Search for the cell housing the specified text and yield its (X, Y) center coordinate. 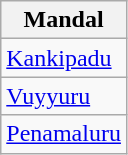
Penamaluru (64, 134)
Vuyyuru (64, 96)
Mandal (64, 20)
Kankipadu (64, 58)
